Identify which cell holds the provided text, then report its [x, y] central coordinate. 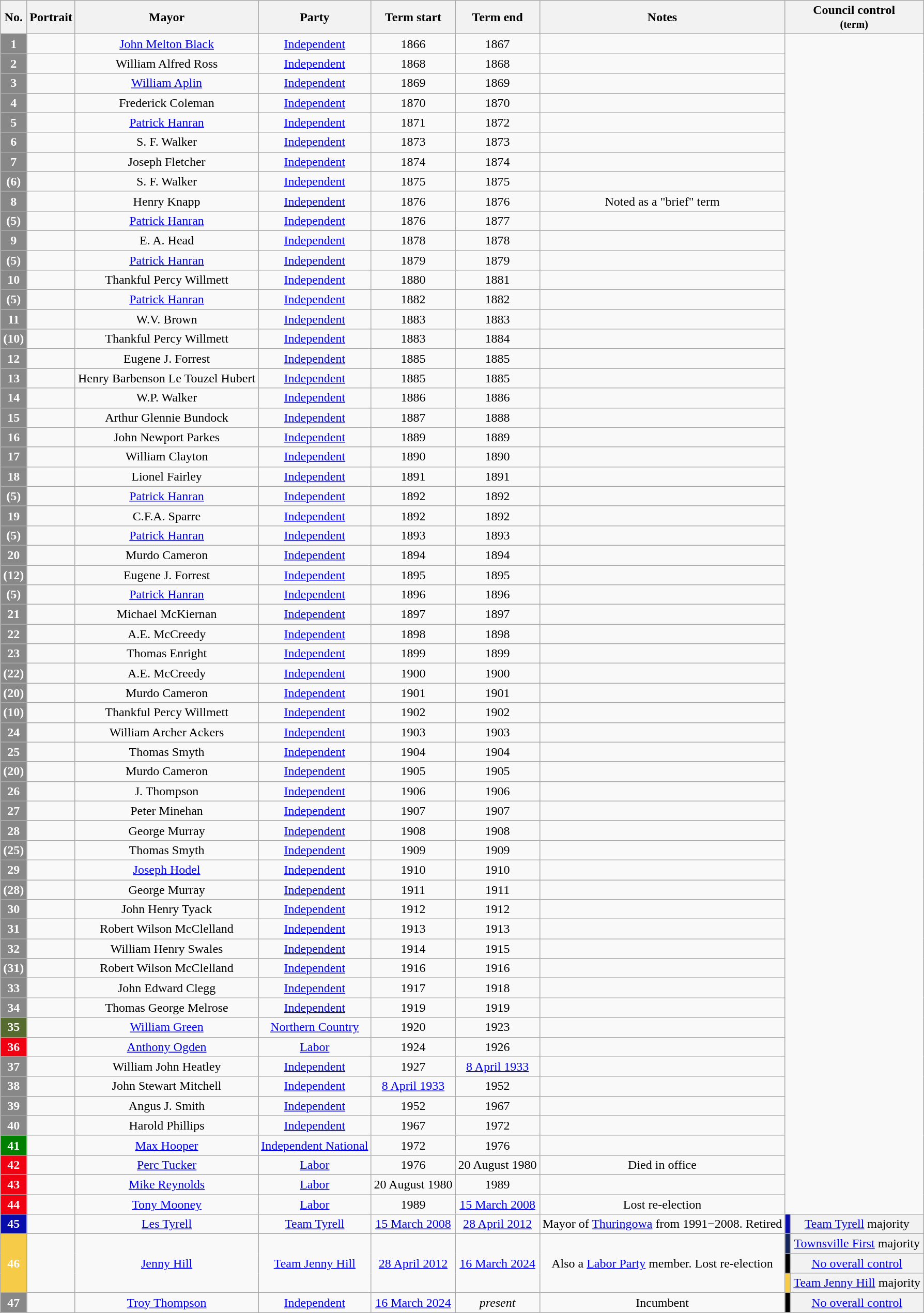
Independent National [315, 1145]
26 [13, 791]
27 [13, 811]
Team Tyrell majority [857, 1224]
John Henry Tyack [166, 909]
William Green [166, 1027]
John Newport Parkes [166, 437]
Henry Knapp [166, 201]
E. A. Head [166, 240]
29 [13, 870]
1888 [497, 418]
(22) [13, 673]
(6) [13, 181]
47 [13, 1303]
24 [13, 732]
(28) [13, 889]
Party [315, 18]
12 [13, 359]
Portrait [51, 18]
Troy Thompson [166, 1303]
Team Tyrell [315, 1224]
Anthony Ogden [166, 1047]
Angus J. Smith [166, 1106]
1923 [497, 1027]
(31) [13, 968]
10 [13, 280]
Thomas Enright [166, 654]
Arthur Glennie Bundock [166, 418]
Mike Reynolds [166, 1184]
Thomas George Melrose [166, 1008]
Harold Phillips [166, 1125]
4 [13, 103]
Term start [413, 18]
Council control (term) [854, 18]
Term end [497, 18]
1881 [497, 280]
Max Hooper [166, 1145]
21 [13, 614]
22 [13, 634]
7 [13, 162]
(12) [13, 575]
Team Jenny Hill majority [857, 1283]
John Edward Clegg [166, 988]
John Stewart Mitchell [166, 1086]
43 [13, 1184]
33 [13, 988]
3 [13, 83]
Les Tyrell [166, 1224]
13 [13, 378]
1 [13, 44]
1867 [497, 44]
William Henry Swales [166, 949]
Townsville First majority [857, 1244]
6 [13, 142]
45 [13, 1224]
1880 [413, 280]
1877 [497, 221]
C.F.A. Sparre [166, 516]
Northern Country [315, 1027]
30 [13, 909]
Mayor [166, 18]
31 [13, 929]
Peter Minehan [166, 811]
Joseph Fletcher [166, 162]
19 [13, 516]
Team Jenny Hill [315, 1263]
8 [13, 201]
37 [13, 1067]
Jenny Hill [166, 1263]
46 [13, 1263]
38 [13, 1086]
32 [13, 949]
20 [13, 555]
John Melton Black [166, 44]
Lost re-election [663, 1204]
28 [13, 830]
44 [13, 1204]
Henry Barbenson Le Touzel Hubert [166, 378]
25 [13, 752]
23 [13, 654]
1871 [413, 122]
William Clayton [166, 457]
1872 [497, 122]
(25) [13, 850]
18 [13, 476]
Joseph Hodel [166, 870]
present [497, 1303]
W.V. Brown [166, 319]
1924 [413, 1047]
1927 [413, 1067]
Mayor of Thuringowa from 1991−2008. Retired [663, 1224]
William John Heatley [166, 1067]
2 [13, 64]
35 [13, 1027]
1918 [497, 988]
42 [13, 1165]
Frederick Coleman [166, 103]
J. Thompson [166, 791]
9 [13, 240]
1914 [413, 949]
Perc Tucker [166, 1165]
William Alfred Ross [166, 64]
Noted as a "brief" term [663, 201]
39 [13, 1106]
17 [13, 457]
11 [13, 319]
Lionel Fairley [166, 476]
1887 [413, 418]
Incumbent [663, 1303]
Michael McKiernan [166, 614]
Also a Labor Party member. Lost re-election [663, 1263]
5 [13, 122]
William Archer Ackers [166, 732]
Tony Mooney [166, 1204]
W.P. Walker [166, 398]
Notes [663, 18]
40 [13, 1125]
16 [13, 437]
1866 [413, 44]
34 [13, 1008]
36 [13, 1047]
41 [13, 1145]
1920 [413, 1027]
15 [13, 418]
No. [13, 18]
1917 [413, 988]
William Aplin [166, 83]
1915 [497, 949]
Died in office [663, 1165]
1884 [497, 339]
1926 [497, 1047]
14 [13, 398]
